Identify which cell holds the provided text, then report its [X, Y] central coordinate. 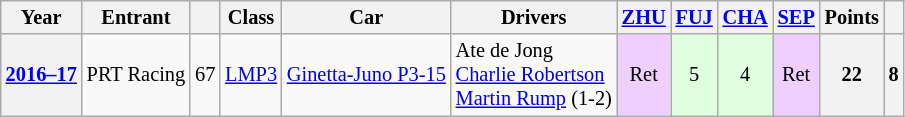
22 [852, 75]
Entrant [136, 17]
SEP [796, 17]
Car [366, 17]
PRT Racing [136, 75]
Year [42, 17]
FUJ [694, 17]
Ate de Jong Charlie Robertson Martin Rump (1-2) [534, 75]
4 [746, 75]
ZHU [644, 17]
Ginetta-Juno P3-15 [366, 75]
5 [694, 75]
Drivers [534, 17]
Points [852, 17]
CHA [746, 17]
Class [251, 17]
8 [894, 75]
LMP3 [251, 75]
2016–17 [42, 75]
67 [205, 75]
